Search for the cell housing the specified text and yield its (x, y) center coordinate. 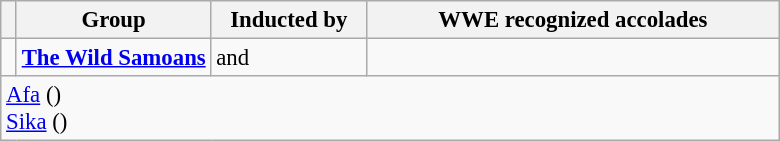
and (289, 58)
Group (114, 20)
WWE recognized accolades (574, 20)
Inducted by (289, 20)
The Wild Samoans (114, 58)
Afa ()Sika () (390, 108)
